Extract the (x, y) coordinate from the center of the cell holding the provided text.  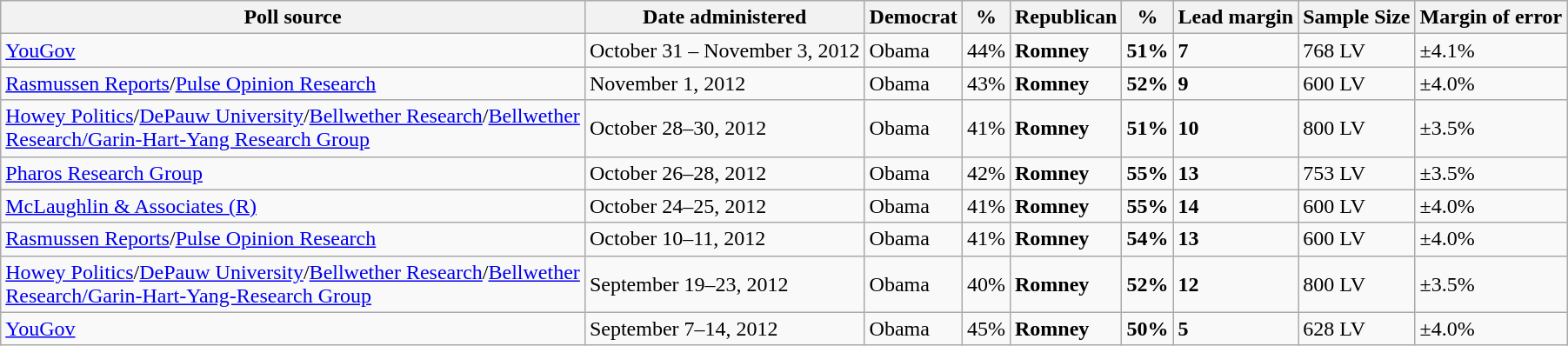
Democrat (913, 17)
753 LV (1357, 173)
Howey Politics/DePauw University/Bellwether Research/BellwetherResearch/Garin-Hart-Yang-Research Group (293, 283)
5 (1236, 329)
November 1, 2012 (724, 83)
45% (986, 329)
14 (1236, 206)
40% (986, 283)
Poll source (293, 17)
October 31 – November 3, 2012 (724, 50)
October 28–30, 2012 (724, 129)
±4.1% (1491, 50)
October 26–28, 2012 (724, 173)
September 19–23, 2012 (724, 283)
Sample Size (1357, 17)
October 10–11, 2012 (724, 239)
628 LV (1357, 329)
42% (986, 173)
Republican (1065, 17)
10 (1236, 129)
7 (1236, 50)
12 (1236, 283)
McLaughlin & Associates (R) (293, 206)
50% (1148, 329)
October 24–25, 2012 (724, 206)
Date administered (724, 17)
Howey Politics/DePauw University/Bellwether Research/BellwetherResearch/Garin-Hart-Yang Research Group (293, 129)
Lead margin (1236, 17)
Pharos Research Group (293, 173)
Margin of error (1491, 17)
44% (986, 50)
September 7–14, 2012 (724, 329)
54% (1148, 239)
768 LV (1357, 50)
43% (986, 83)
9 (1236, 83)
